From the cell containing the given text, extract its center point as (x, y) coordinate. 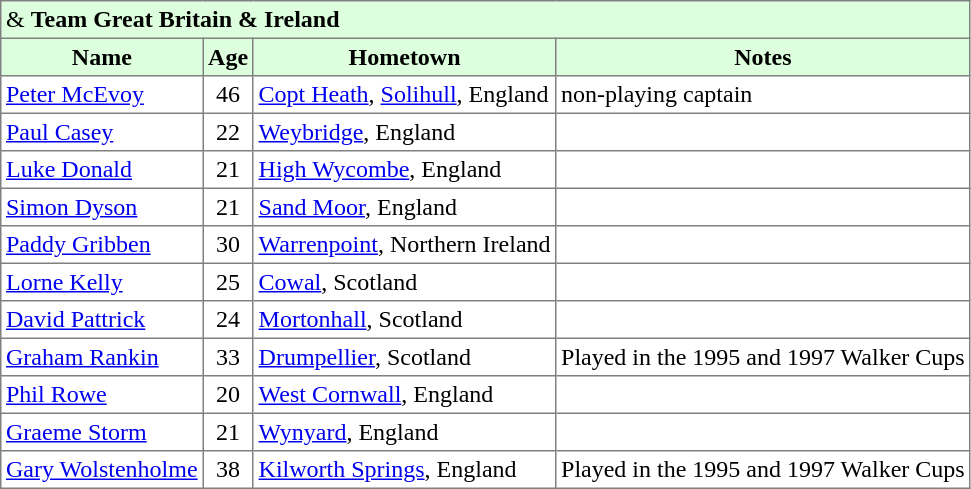
Kilworth Springs, England (404, 470)
Sand Moor, England (404, 207)
Warrenpoint, Northern Ireland (404, 245)
Graeme Storm (102, 432)
Cowal, Scotland (404, 282)
& Team Great Britain & Ireland (486, 20)
High Wycombe, England (404, 170)
Name (102, 57)
Graham Rankin (102, 357)
David Pattrick (102, 320)
25 (228, 282)
Wynyard, England (404, 432)
Mortonhall, Scotland (404, 320)
33 (228, 357)
Hometown (404, 57)
Age (228, 57)
Notes (763, 57)
20 (228, 395)
Simon Dyson (102, 207)
24 (228, 320)
West Cornwall, England (404, 395)
Weybridge, England (404, 132)
Luke Donald (102, 170)
30 (228, 245)
Phil Rowe (102, 395)
Paddy Gribben (102, 245)
46 (228, 95)
Gary Wolstenholme (102, 470)
Peter McEvoy (102, 95)
38 (228, 470)
22 (228, 132)
Copt Heath, Solihull, England (404, 95)
non-playing captain (763, 95)
Drumpellier, Scotland (404, 357)
Lorne Kelly (102, 282)
Paul Casey (102, 132)
